Provide the (X, Y) coordinate of the cell's center where the given text is located.  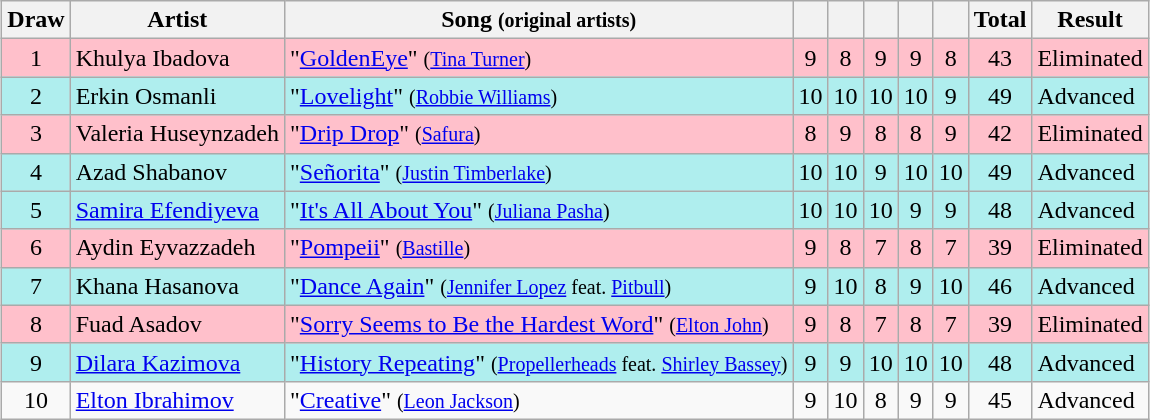
Song (original artists) (538, 20)
43 (1000, 58)
Elton Ibrahimov (177, 400)
Valeria Huseynzadeh (177, 134)
"Señorita" (Justin Timberlake) (538, 172)
4 (36, 172)
45 (1000, 400)
Azad Shabanov (177, 172)
6 (36, 248)
Fuad Asadov (177, 324)
46 (1000, 286)
3 (36, 134)
"Pompeii" (Bastille) (538, 248)
Draw (36, 20)
"It's All About You" (Juliana Pasha) (538, 210)
Khulya Ibadova (177, 58)
Erkin Osmanli (177, 96)
Result (1090, 20)
1 (36, 58)
"GoldenEye" (Tina Turner) (538, 58)
Aydin Eyvazzadeh (177, 248)
Samira Efendiyeva (177, 210)
Dilara Kazimova (177, 362)
42 (1000, 134)
Artist (177, 20)
"History Repeating" (Propellerheads feat. Shirley Bassey) (538, 362)
"Creative" (Leon Jackson) (538, 400)
2 (36, 96)
Total (1000, 20)
Khana Hasanova (177, 286)
5 (36, 210)
"Dance Again" (Jennifer Lopez feat. Pitbull) (538, 286)
"Lovelight" (Robbie Williams) (538, 96)
"Sorry Seems to Be the Hardest Word" (Elton John) (538, 324)
"Drip Drop" (Safura) (538, 134)
